Detect which cell encompasses the target text, then output its (X, Y) center coordinate. 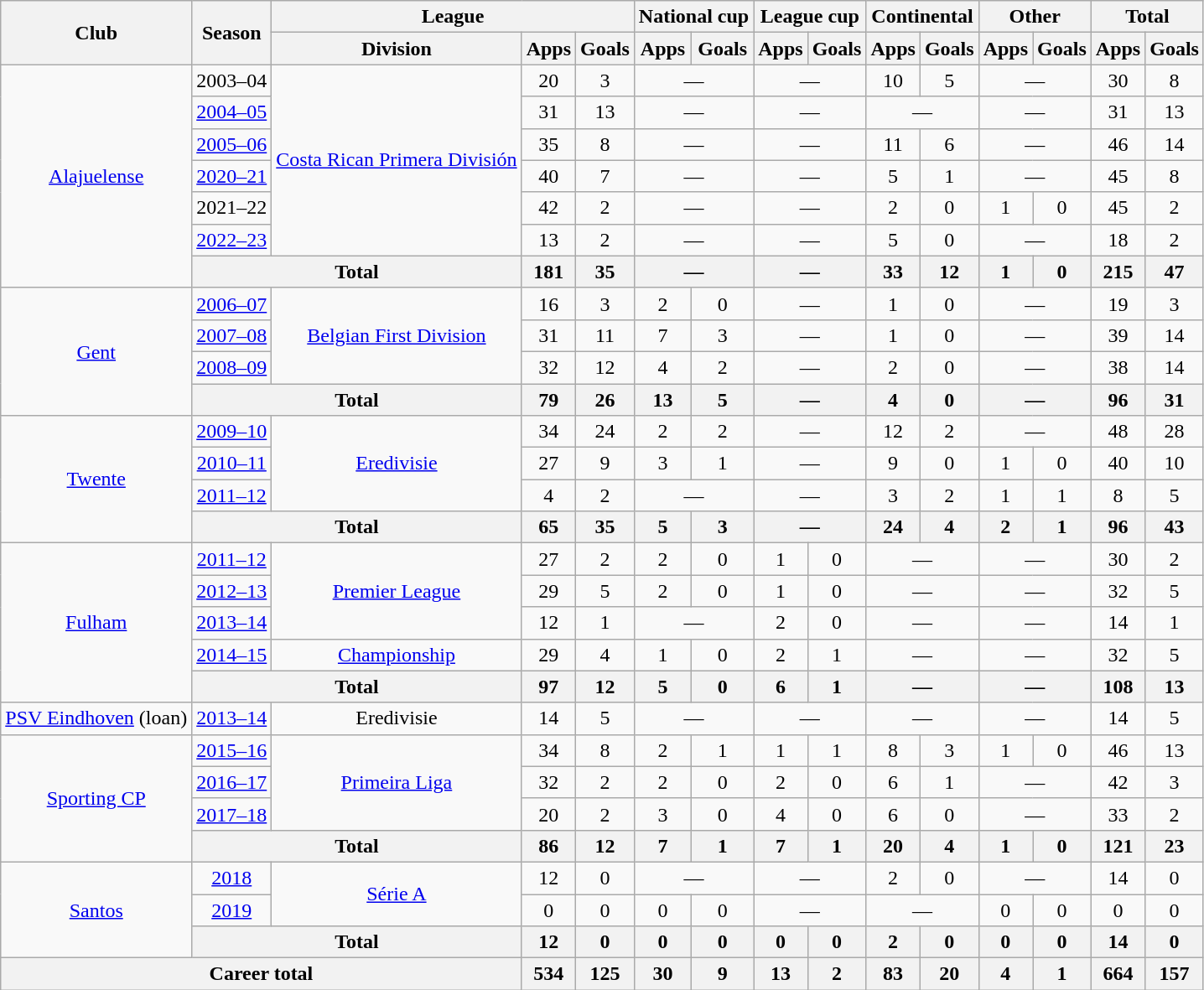
664 (1118, 974)
Alajuelense (96, 176)
Série A (397, 894)
2007–08 (231, 335)
97 (548, 687)
Continental (922, 17)
215 (1118, 272)
Santos (96, 910)
2017–18 (231, 814)
2014–15 (231, 655)
2016–17 (231, 782)
2006–07 (231, 303)
2003–04 (231, 80)
2012–13 (231, 591)
League cup (810, 17)
2004–05 (231, 112)
65 (548, 527)
39 (1118, 335)
Gent (96, 351)
Season (231, 33)
Costa Rican Primera División (397, 160)
47 (1175, 272)
2010–11 (231, 464)
Premier League (397, 591)
PSV Eindhoven (loan) (96, 718)
League (453, 17)
Fulham (96, 623)
2021–22 (231, 208)
19 (1118, 303)
38 (1118, 367)
National cup (693, 17)
157 (1175, 974)
Other (1035, 17)
2005–06 (231, 144)
2019 (231, 910)
Belgian First Division (397, 335)
2009–10 (231, 432)
Championship (397, 655)
Twente (96, 479)
23 (1175, 846)
Division (397, 49)
Sporting CP (96, 798)
26 (605, 400)
2020–21 (231, 176)
Primeira Liga (397, 782)
2022–23 (231, 240)
2018 (231, 878)
181 (548, 272)
83 (893, 974)
2008–09 (231, 367)
79 (548, 400)
43 (1175, 527)
16 (548, 303)
86 (548, 846)
121 (1118, 846)
2015–16 (231, 750)
Club (96, 33)
108 (1118, 687)
18 (1118, 240)
Career total (262, 974)
125 (605, 974)
28 (1175, 432)
534 (548, 974)
48 (1118, 432)
